Provide the [X, Y] coordinate of the cell's center where the given text is located.  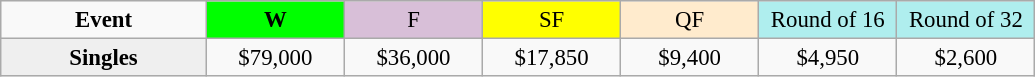
QF [690, 20]
SF [552, 20]
$17,850 [552, 58]
F [413, 20]
Round of 16 [828, 20]
$9,400 [690, 58]
Singles [104, 58]
$4,950 [828, 58]
Event [104, 20]
$2,600 [966, 58]
W [275, 20]
$79,000 [275, 58]
Round of 32 [966, 20]
$36,000 [413, 58]
